Provide the (x, y) coordinate of the cell's center where the given text is located.  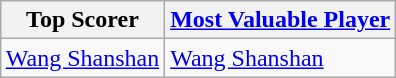
Most Valuable Player (280, 20)
Top Scorer (82, 20)
